Find where the given text appears and provide that cell's center as (X, Y) coordinate. 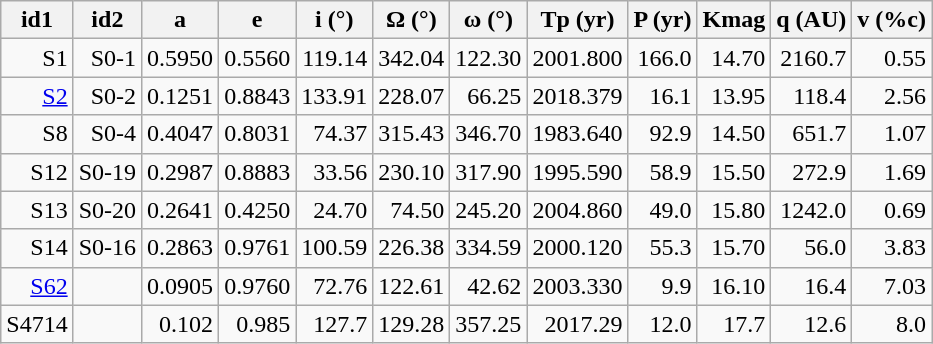
2017.29 (578, 324)
2000.120 (578, 248)
Kmag (734, 20)
334.59 (488, 248)
1983.640 (578, 134)
q (AU) (812, 20)
9.9 (662, 286)
i (°) (334, 20)
33.56 (334, 172)
1995.590 (578, 172)
15.80 (734, 210)
74.50 (412, 210)
66.25 (488, 96)
0.2863 (180, 248)
0.8883 (258, 172)
0.2987 (180, 172)
S2 (37, 96)
122.61 (412, 286)
15.50 (734, 172)
S0-1 (107, 58)
55.3 (662, 248)
0.55 (892, 58)
49.0 (662, 210)
92.9 (662, 134)
228.07 (412, 96)
12.6 (812, 324)
100.59 (334, 248)
0.4047 (180, 134)
133.91 (334, 96)
0.9761 (258, 248)
2018.379 (578, 96)
S8 (37, 134)
S0-20 (107, 210)
a (180, 20)
317.90 (488, 172)
74.37 (334, 134)
v (%c) (892, 20)
7.03 (892, 286)
1242.0 (812, 210)
e (258, 20)
0.0905 (180, 286)
14.70 (734, 58)
S0-4 (107, 134)
16.1 (662, 96)
122.30 (488, 58)
16.4 (812, 286)
58.9 (662, 172)
0.985 (258, 324)
1.69 (892, 172)
272.9 (812, 172)
12.0 (662, 324)
0.8031 (258, 134)
42.62 (488, 286)
1.07 (892, 134)
ω (°) (488, 20)
2003.330 (578, 286)
0.5560 (258, 58)
2160.7 (812, 58)
id2 (107, 20)
17.7 (734, 324)
S1 (37, 58)
651.7 (812, 134)
S0-16 (107, 248)
S0-2 (107, 96)
166.0 (662, 58)
2001.800 (578, 58)
2.56 (892, 96)
S14 (37, 248)
346.70 (488, 134)
8.0 (892, 324)
2004.860 (578, 210)
13.95 (734, 96)
118.4 (812, 96)
S4714 (37, 324)
S12 (37, 172)
315.43 (412, 134)
0.8843 (258, 96)
245.20 (488, 210)
S62 (37, 286)
0.102 (180, 324)
129.28 (412, 324)
119.14 (334, 58)
0.9760 (258, 286)
0.1251 (180, 96)
0.5950 (180, 58)
24.70 (334, 210)
3.83 (892, 248)
342.04 (412, 58)
id1 (37, 20)
0.4250 (258, 210)
14.50 (734, 134)
72.76 (334, 286)
P (yr) (662, 20)
S0-19 (107, 172)
15.70 (734, 248)
230.10 (412, 172)
226.38 (412, 248)
Ω (°) (412, 20)
0.69 (892, 210)
0.2641 (180, 210)
16.10 (734, 286)
357.25 (488, 324)
56.0 (812, 248)
S13 (37, 210)
127.7 (334, 324)
Tp (yr) (578, 20)
